Return the (x, y) coordinate for the center point of the cell that contains the specified text.  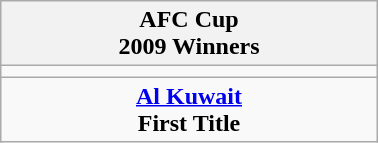
Al KuwaitFirst Title (189, 110)
AFC Cup 2009 Winners (189, 34)
